Locate the cell with the specified text and output its (X, Y) center coordinate. 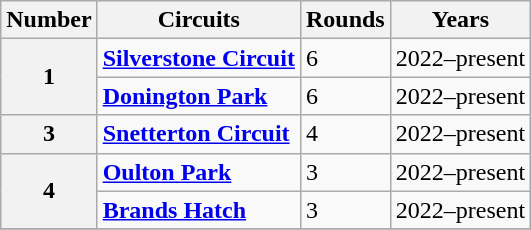
1 (49, 77)
Circuits (198, 20)
Donington Park (198, 96)
Silverstone Circuit (198, 58)
Number (49, 20)
Snetterton Circuit (198, 134)
Brands Hatch (198, 210)
Rounds (345, 20)
Years (460, 20)
Oulton Park (198, 172)
